Scan for the cell matching the given text and deliver its [x, y] coordinate at center. 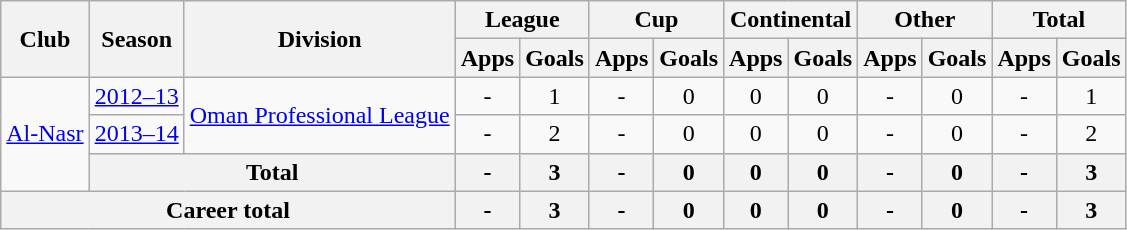
Al-Nasr [45, 134]
Club [45, 39]
Career total [228, 210]
Cup [656, 20]
2012–13 [136, 96]
Oman Professional League [320, 115]
League [522, 20]
Other [925, 20]
Division [320, 39]
2013–14 [136, 134]
Continental [791, 20]
Season [136, 39]
